Locate the cell with the specified text and output its [X, Y] center coordinate. 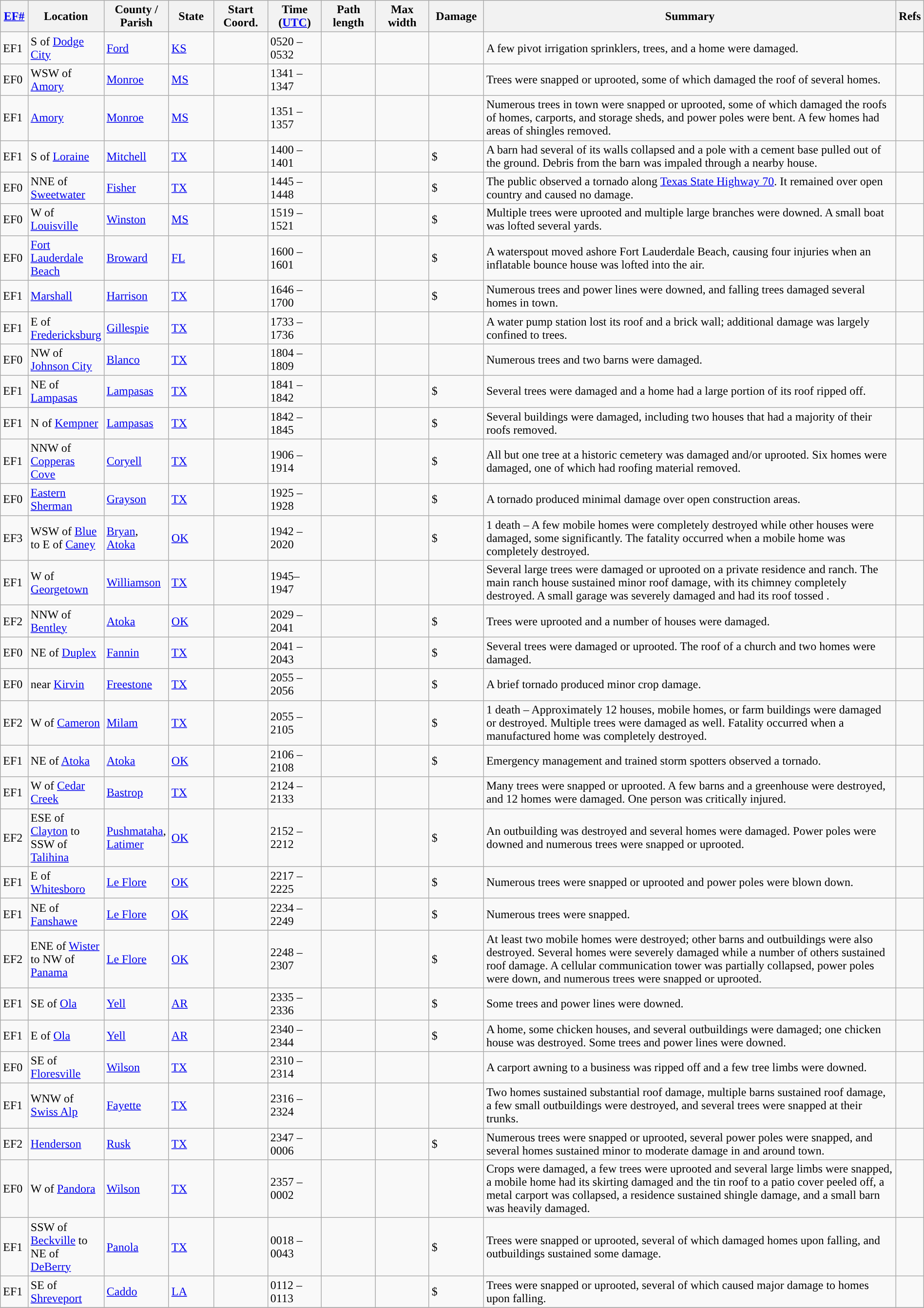
2055 – 2056 [294, 684]
Mitchell [136, 156]
1600 – 1601 [294, 258]
Trees were snapped or uprooted, some of which damaged the roof of several homes. [690, 80]
Start Coord. [241, 17]
2357 – 0002 [294, 1189]
2316 – 2324 [294, 1106]
2106 – 2108 [294, 761]
NNW of Bentley [66, 621]
W of Pandora [66, 1189]
S of Loraine [66, 156]
1945–1947 [294, 583]
1925 – 1928 [294, 500]
E of Whitesboro [66, 882]
State [191, 17]
Max width [402, 17]
Numerous trees were snapped or uprooted and power poles were blown down. [690, 882]
2335 – 2336 [294, 1004]
2124 – 2133 [294, 792]
Rusk [136, 1144]
2310 – 2314 [294, 1067]
County / Parish [136, 17]
2340 – 2344 [294, 1035]
1341 – 1347 [294, 80]
Path length [348, 17]
Numerous trees were snapped or uprooted, several power poles were snapped, and several homes sustained minor to moderate damage in and around town. [690, 1144]
Several buildings were damaged, including two houses that had a majority of their roofs removed. [690, 423]
WNW of Swiss Alp [66, 1106]
A carport awning to a business was ripped off and a few tree limbs were downed. [690, 1067]
SE of Shreveport [66, 1291]
Fayette [136, 1106]
Grayson [136, 500]
NE of Duplex [66, 653]
Trees were uprooted and a number of houses were damaged. [690, 621]
A tornado produced minimal damage over open construction areas. [690, 500]
E of Ola [66, 1035]
Numerous trees were snapped. [690, 914]
0018 – 0043 [294, 1247]
Pushmataha, Latimer [136, 837]
Refs [910, 17]
FL [191, 258]
2055 – 2105 [294, 723]
Marshall [66, 296]
Several trees were damaged and a home had a large portion of its roof ripped off. [690, 391]
2217 – 2225 [294, 882]
Ford [136, 48]
Blanco [136, 360]
NE of Fanshawe [66, 914]
1733 – 1736 [294, 327]
Panola [136, 1247]
Amory [66, 118]
W of Louisville [66, 219]
Fannin [136, 653]
NNE of Sweetwater [66, 188]
Eastern Sherman [66, 500]
Several trees were damaged or uprooted. The roof of a church and two homes were damaged. [690, 653]
Coryell [136, 462]
KS [191, 48]
Some trees and power lines were downed. [690, 1004]
Bastrop [136, 792]
Fisher [136, 188]
1445 – 1448 [294, 188]
A few pivot irrigation sprinklers, trees, and a home were damaged. [690, 48]
Trees were snapped or uprooted, several of which caused major damage to homes upon falling. [690, 1291]
EF# [15, 17]
S of Dodge City [66, 48]
1842 – 1845 [294, 423]
Freestone [136, 684]
1351 – 1357 [294, 118]
LA [191, 1291]
NE of Atoka [66, 761]
Williamson [136, 583]
2029 – 2041 [294, 621]
Caddo [136, 1291]
Numerous trees and two barns were damaged. [690, 360]
W of Cedar Creek [66, 792]
ENE of Wister to NW of Panama [66, 959]
0520 – 0532 [294, 48]
Gillespie [136, 327]
SE of Floresville [66, 1067]
W of Cameron [66, 723]
Fort Lauderdale Beach [66, 258]
1400 – 1401 [294, 156]
2234 – 2249 [294, 914]
NE of Lampasas [66, 391]
Time (UTC) [294, 17]
Trees were snapped or uprooted, several of which damaged homes upon falling, and outbuildings sustained some damage. [690, 1247]
1906 – 1914 [294, 462]
SSW of Beckville to NE of DeBerry [66, 1247]
A water pump station lost its roof and a brick wall; additional damage was largely confined to trees. [690, 327]
2347 – 0006 [294, 1144]
2248 – 2307 [294, 959]
WSW of Amory [66, 80]
EF3 [15, 538]
0112 – 0113 [294, 1291]
Summary [690, 17]
Emergency management and trained storm spotters observed a tornado. [690, 761]
A brief tornado produced minor crop damage. [690, 684]
An outbuilding was destroyed and several homes were damaged. Power poles were downed and numerous trees were snapped or uprooted. [690, 837]
ESE of Clayton to SSW of Talihina [66, 837]
Milam [136, 723]
Numerous trees and power lines were downed, and falling trees damaged several homes in town. [690, 296]
1804 – 1809 [294, 360]
Winston [136, 219]
All but one tree at a historic cemetery was damaged and/or uprooted. Six homes were damaged, one of which had roofing material removed. [690, 462]
1942 – 2020 [294, 538]
W of Georgetown [66, 583]
E of Fredericksburg [66, 327]
Bryan, Atoka [136, 538]
1646 – 1700 [294, 296]
Harrison [136, 296]
2041 – 2043 [294, 653]
WSW of Blue to E of Caney [66, 538]
A waterspout moved ashore Fort Lauderdale Beach, causing four injuries when an inflatable bounce house was lofted into the air. [690, 258]
Broward [136, 258]
NNW of Copperas Cove [66, 462]
near Kirvin [66, 684]
1519 – 1521 [294, 219]
SE of Ola [66, 1004]
Multiple trees were uprooted and multiple large branches were downed. A small boat was lofted several yards. [690, 219]
NW of Johnson City [66, 360]
Many trees were snapped or uprooted. A few barns and a greenhouse were destroyed, and 12 homes were damaged. One person was critically injured. [690, 792]
Damage [456, 17]
1841 – 1842 [294, 391]
A home, some chicken houses, and several outbuildings were damaged; one chicken house was destroyed. Some trees and power lines were downed. [690, 1035]
Location [66, 17]
Henderson [66, 1144]
2152 – 2212 [294, 837]
N of Kempner [66, 423]
The public observed a tornado along Texas State Highway 70. It remained over open country and caused no damage. [690, 188]
